Locate the cell with the specified text and output its (x, y) center coordinate. 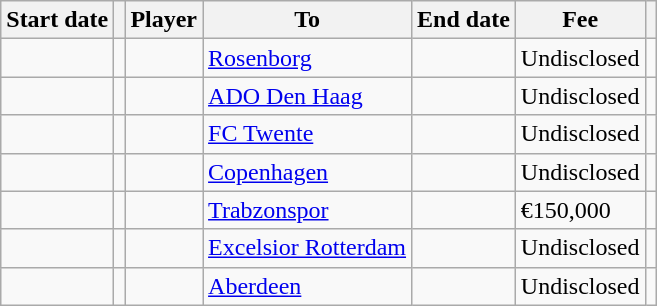
To (308, 20)
End date (464, 20)
Trabzonspor (308, 210)
Fee (580, 20)
Copenhagen (308, 172)
FC Twente (308, 134)
Player (164, 20)
Rosenborg (308, 58)
ADO Den Haag (308, 96)
Aberdeen (308, 286)
Start date (58, 20)
Excelsior Rotterdam (308, 248)
€150,000 (580, 210)
